From the cell containing the given text, extract its center point as (x, y) coordinate. 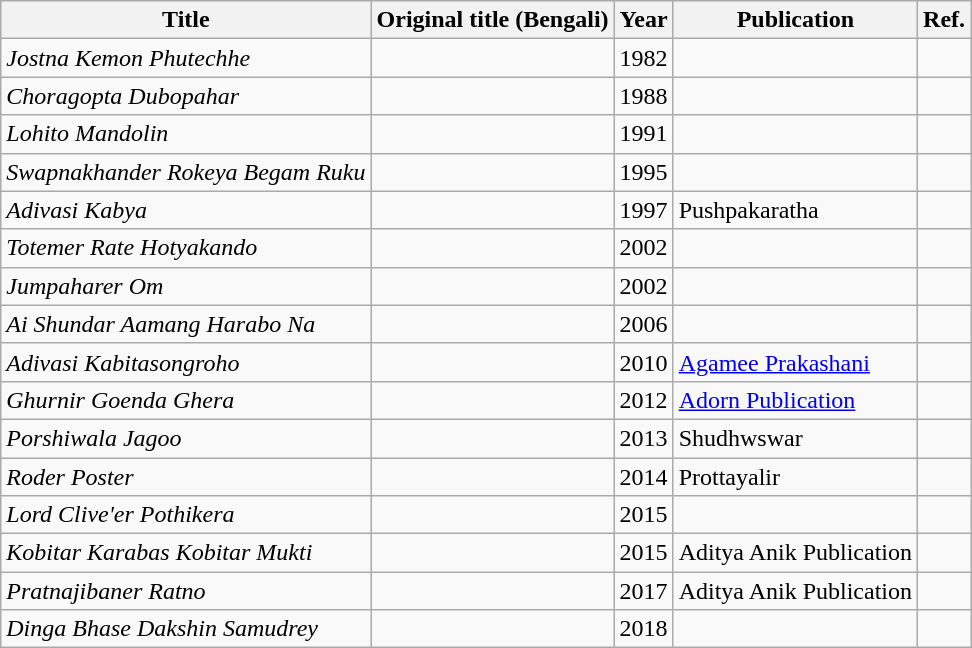
Pushpakaratha (795, 210)
Adivasi Kabitasongroho (186, 362)
Totemer Rate Hotyakando (186, 248)
2013 (644, 438)
Title (186, 20)
2014 (644, 477)
Year (644, 20)
2012 (644, 400)
Lohito Mandolin (186, 134)
Kobitar Karabas Kobitar Mukti (186, 553)
Swapnakhander Rokeya Begam Ruku (186, 172)
1995 (644, 172)
Dinga Bhase Dakshin Samudrey (186, 629)
2017 (644, 591)
Porshiwala Jagoo (186, 438)
Adorn Publication (795, 400)
Choragopta Dubopahar (186, 96)
2010 (644, 362)
Original title (Bengali) (492, 20)
Prottayalir (795, 477)
Jumpaharer Om (186, 286)
Shudhwswar (795, 438)
Pratnajibaner Ratno (186, 591)
2006 (644, 324)
2018 (644, 629)
1997 (644, 210)
Publication (795, 20)
Ref. (944, 20)
Adivasi Kabya (186, 210)
Jostna Kemon Phutechhe (186, 58)
Ai Shundar Aamang Harabo Na (186, 324)
Roder Poster (186, 477)
Agamee Prakashani (795, 362)
1991 (644, 134)
1982 (644, 58)
1988 (644, 96)
Ghurnir Goenda Ghera (186, 400)
Lord Clive'er Pothikera (186, 515)
